Output the (x, y) coordinate of the center of the cell containing the given text.  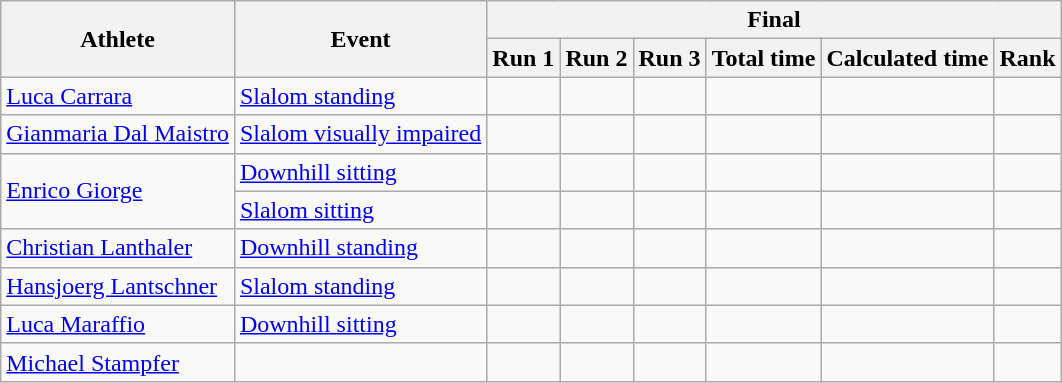
Slalom sitting (360, 210)
Slalom visually impaired (360, 134)
Hansjoerg Lantschner (118, 286)
Total time (764, 58)
Luca Carrara (118, 96)
Michael Stampfer (118, 362)
Calculated time (908, 58)
Gianmaria Dal Maistro (118, 134)
Run 1 (524, 58)
Final (774, 20)
Run 2 (596, 58)
Athlete (118, 39)
Luca Maraffio (118, 324)
Downhill standing (360, 248)
Rank (1028, 58)
Enrico Giorge (118, 191)
Run 3 (670, 58)
Christian Lanthaler (118, 248)
Event (360, 39)
